Output the [x, y] coordinate of the center of the cell containing the given text.  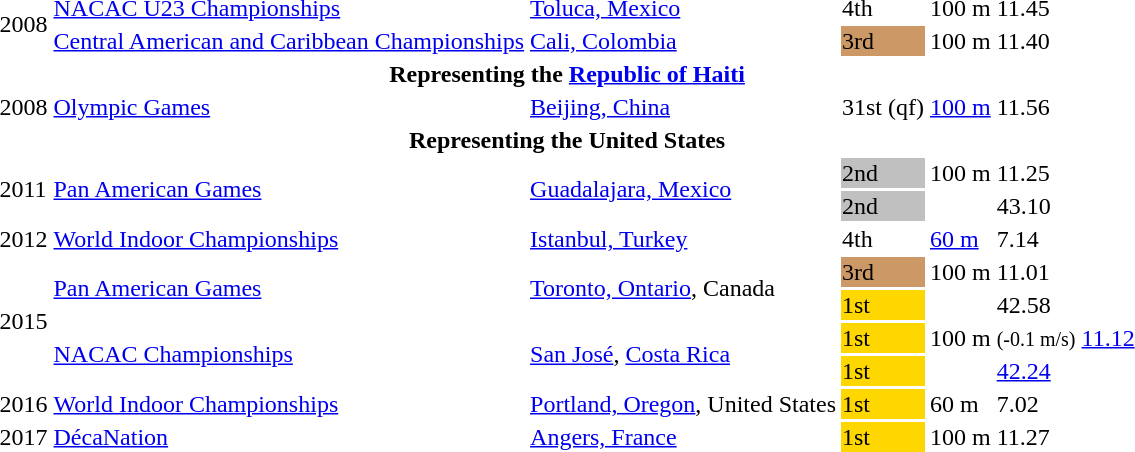
Toronto, Ontario, Canada [684, 288]
DécaNation [289, 437]
4th [884, 239]
Portland, Oregon, United States [684, 404]
Angers, France [684, 437]
NACAC Championships [289, 354]
Central American and Caribbean Championships [289, 41]
Guadalajara, Mexico [684, 190]
Cali, Colombia [684, 41]
Istanbul, Turkey [684, 239]
Olympic Games [289, 107]
Beijing, China [684, 107]
San José, Costa Rica [684, 354]
31st (qf) [884, 107]
